Output the [X, Y] coordinate of the center of the cell containing the given text.  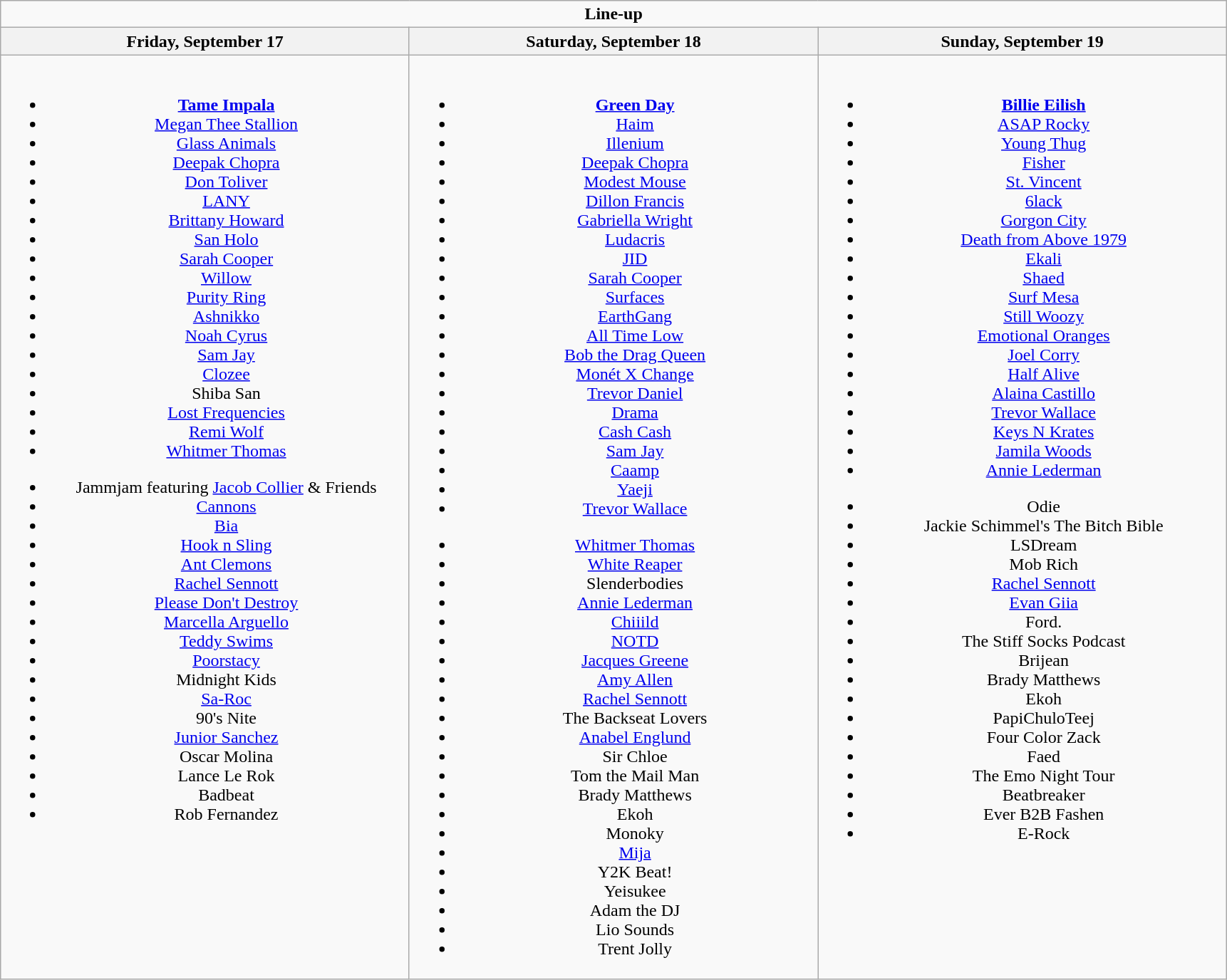
Sunday, September 19 [1022, 41]
Saturday, September 18 [613, 41]
Line-up [614, 14]
Friday, September 17 [205, 41]
